Scan for the cell matching the given text and deliver its [x, y] coordinate at center. 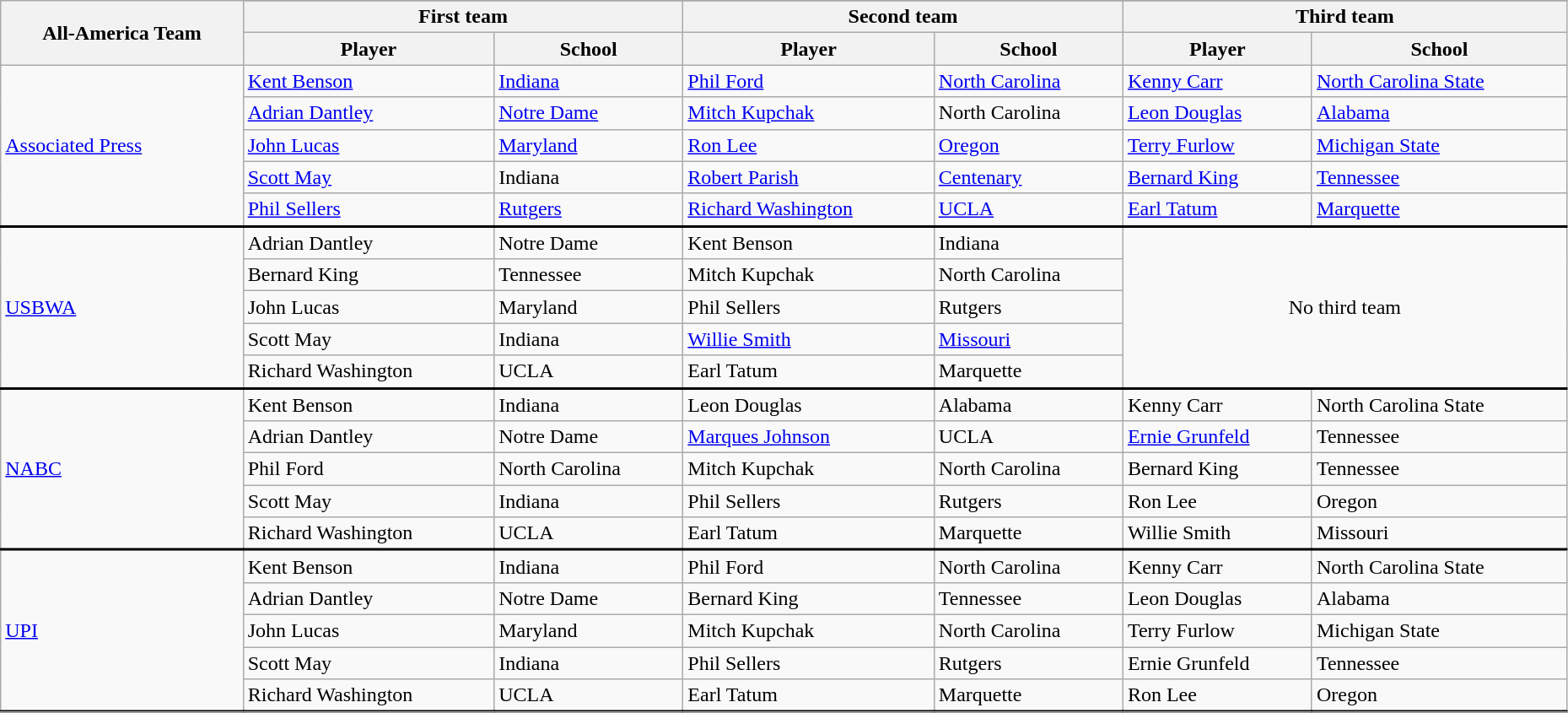
Marques Johnson [808, 437]
All-America Team [121, 33]
First team [463, 17]
Robert Parish [808, 177]
USBWA [121, 307]
Third team [1344, 17]
Second team [903, 17]
No third team [1344, 307]
Associated Press [121, 145]
UPI [121, 631]
Centenary [1028, 177]
NABC [121, 469]
